Search for the cell housing the specified text and yield its [X, Y] center coordinate. 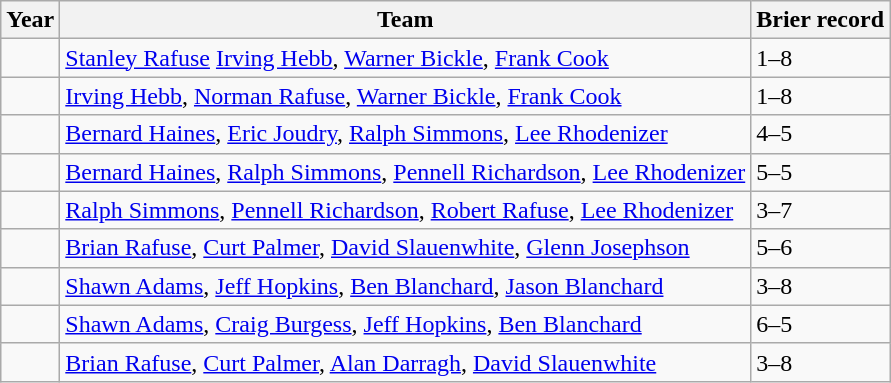
4–5 [820, 134]
3–7 [820, 210]
Irving Hebb, Norman Rafuse, Warner Bickle, Frank Cook [406, 96]
5–5 [820, 172]
Team [406, 20]
Stanley Rafuse Irving Hebb, Warner Bickle, Frank Cook [406, 58]
Brian Rafuse, Curt Palmer, Alan Darragh, David Slauenwhite [406, 362]
Brier record [820, 20]
Shawn Adams, Jeff Hopkins, Ben Blanchard, Jason Blanchard [406, 286]
Ralph Simmons, Pennell Richardson, Robert Rafuse, Lee Rhodenizer [406, 210]
Bernard Haines, Ralph Simmons, Pennell Richardson, Lee Rhodenizer [406, 172]
Shawn Adams, Craig Burgess, Jeff Hopkins, Ben Blanchard [406, 324]
6–5 [820, 324]
Year [30, 20]
Brian Rafuse, Curt Palmer, David Slauenwhite, Glenn Josephson [406, 248]
5–6 [820, 248]
Bernard Haines, Eric Joudry, Ralph Simmons, Lee Rhodenizer [406, 134]
